Search for the cell housing the specified text and yield its [x, y] center coordinate. 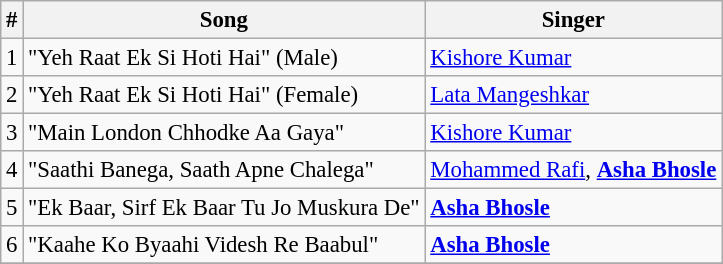
"Main London Chhodke Aa Gaya" [224, 133]
2 [12, 95]
"Yeh Raat Ek Si Hoti Hai" (Male) [224, 58]
"Ek Baar, Sirf Ek Baar Tu Jo Muskura De" [224, 208]
"Kaahe Ko Byaahi Videsh Re Baabul" [224, 245]
"Yeh Raat Ek Si Hoti Hai" (Female) [224, 95]
# [12, 20]
4 [12, 170]
Song [224, 20]
6 [12, 245]
5 [12, 208]
Mohammed Rafi, Asha Bhosle [574, 170]
1 [12, 58]
3 [12, 133]
"Saathi Banega, Saath Apne Chalega" [224, 170]
Lata Mangeshkar [574, 95]
Singer [574, 20]
